Capture the cell that displays the provided text and extract its (X, Y) central coordinate. 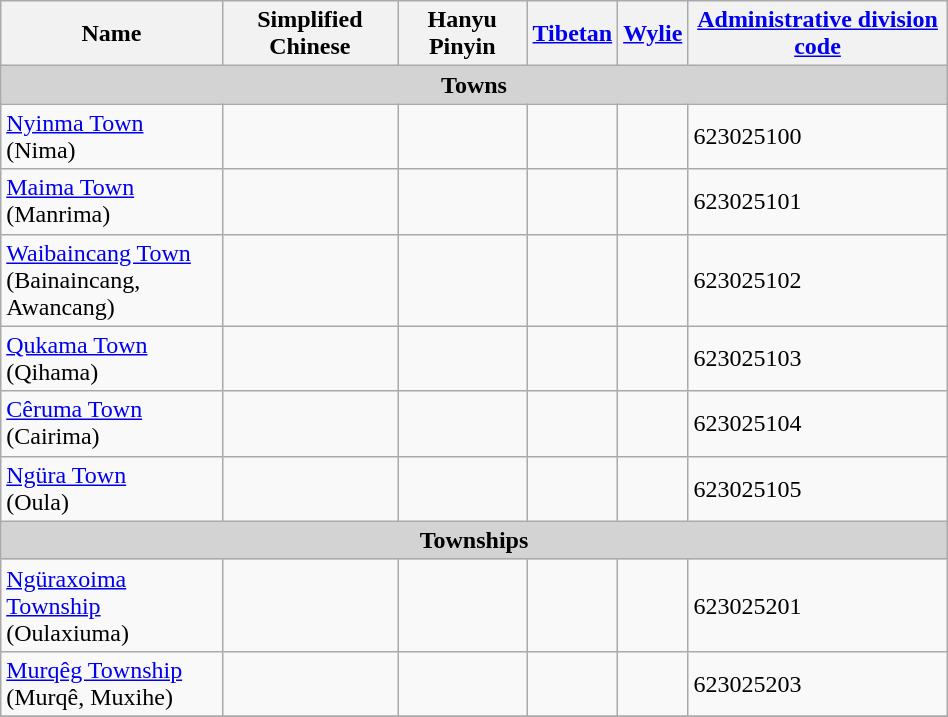
Nyinma Town(Nima) (112, 136)
Name (112, 34)
Qukama Town(Qihama) (112, 358)
Cêruma Town(Cairima) (112, 424)
623025101 (818, 202)
623025103 (818, 358)
623025100 (818, 136)
Maima Town(Manrima) (112, 202)
Townships (474, 540)
Ngüraxoima Township(Oulaxiuma) (112, 605)
Ngüra Town(Oula) (112, 488)
Waibaincang Town(Bainaincang, Awancang) (112, 280)
623025105 (818, 488)
Towns (474, 85)
623025203 (818, 684)
623025104 (818, 424)
Hanyu Pinyin (463, 34)
Murqêg Township(Murqê, Muxihe) (112, 684)
Simplified Chinese (310, 34)
Administrative division code (818, 34)
Wylie (653, 34)
623025201 (818, 605)
623025102 (818, 280)
Tibetan (572, 34)
